Detect which cell encompasses the target text, then output its (x, y) center coordinate. 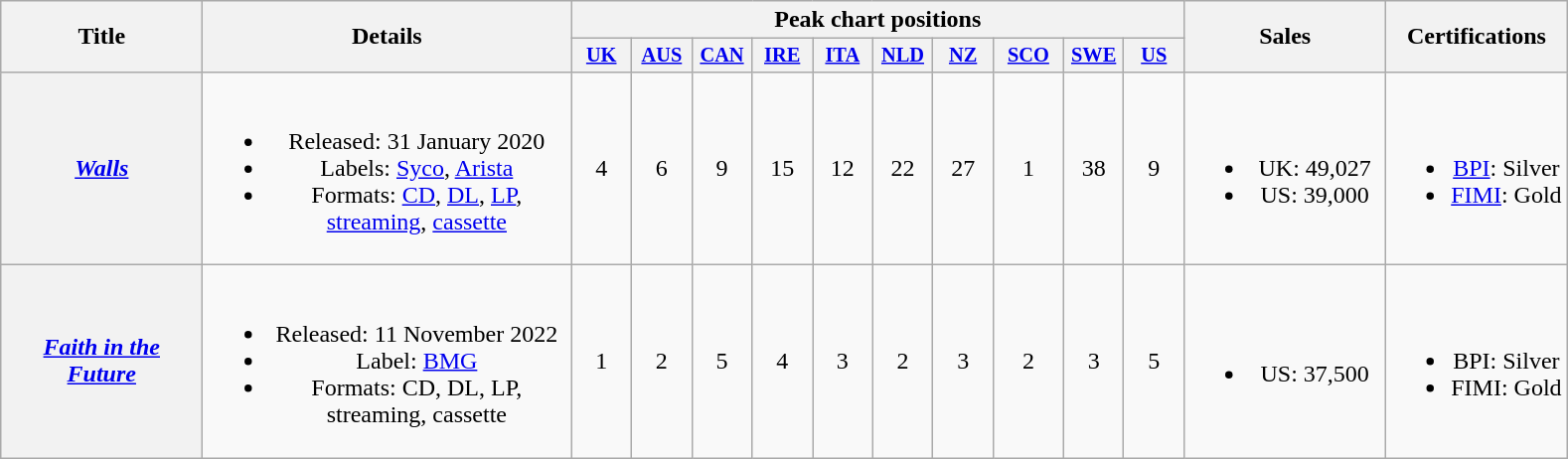
Peak chart positions (878, 20)
UK (602, 56)
12 (843, 168)
Walls (101, 168)
38 (1093, 168)
15 (783, 168)
AUS (662, 56)
27 (964, 168)
US: 37,500 (1286, 362)
ITA (843, 56)
Released: 11 November 2022Label: BMGFormats: CD, DL, LP, streaming, cassette (388, 362)
Details (388, 37)
US (1155, 56)
Sales (1286, 37)
22 (902, 168)
CAN (721, 56)
UK: 49,027US: 39,000 (1286, 168)
SWE (1093, 56)
Title (101, 37)
NZ (964, 56)
Certifications (1477, 37)
IRE (783, 56)
6 (662, 168)
NLD (902, 56)
Faith in the Future (101, 362)
SCO (1027, 56)
Released: 31 January 2020Labels: Syco, AristaFormats: CD, DL, LP, streaming, cassette (388, 168)
